Output the (x, y) coordinate of the center of the cell containing the given text.  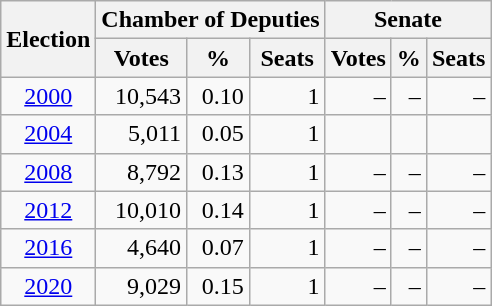
5,011 (142, 134)
Chamber of Deputies (210, 20)
Election (48, 39)
4,640 (142, 248)
0.07 (218, 248)
0.05 (218, 134)
0.14 (218, 210)
0.13 (218, 172)
2012 (48, 210)
2008 (48, 172)
Senate (408, 20)
2016 (48, 248)
9,029 (142, 286)
8,792 (142, 172)
10,543 (142, 96)
2004 (48, 134)
10,010 (142, 210)
2000 (48, 96)
2020 (48, 286)
0.15 (218, 286)
0.10 (218, 96)
